Pinpoint the cell where the given text exists, returning its [x, y] midpoint coordinate. 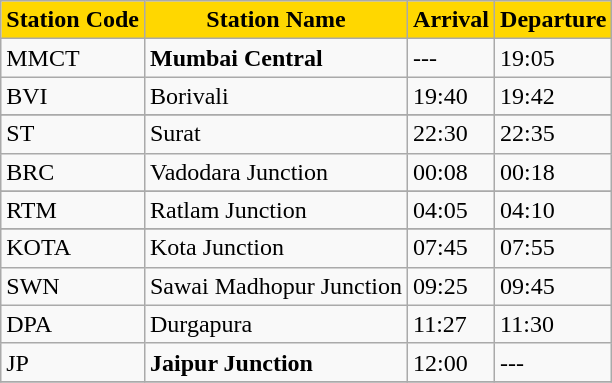
00:18 [554, 172]
MMCT [73, 58]
Station Code [73, 20]
Ratlam Junction [276, 210]
11:27 [452, 324]
04:05 [452, 210]
09:45 [554, 286]
BVI [73, 96]
Departure [554, 20]
Mumbai Central [276, 58]
Surat [276, 134]
Vadodara Junction [276, 172]
JP [73, 362]
07:45 [452, 248]
KOTA [73, 248]
Borivali [276, 96]
Jaipur Junction [276, 362]
11:30 [554, 324]
RTM [73, 210]
Arrival [452, 20]
22:35 [554, 134]
09:25 [452, 286]
22:30 [452, 134]
00:08 [452, 172]
12:00 [452, 362]
Durgapura [276, 324]
19:05 [554, 58]
Sawai Madhopur Junction [276, 286]
Kota Junction [276, 248]
SWN [73, 286]
19:42 [554, 96]
ST [73, 134]
19:40 [452, 96]
Station Name [276, 20]
07:55 [554, 248]
BRC [73, 172]
04:10 [554, 210]
DPA [73, 324]
